Locate the cell with the specified text and output its [X, Y] center coordinate. 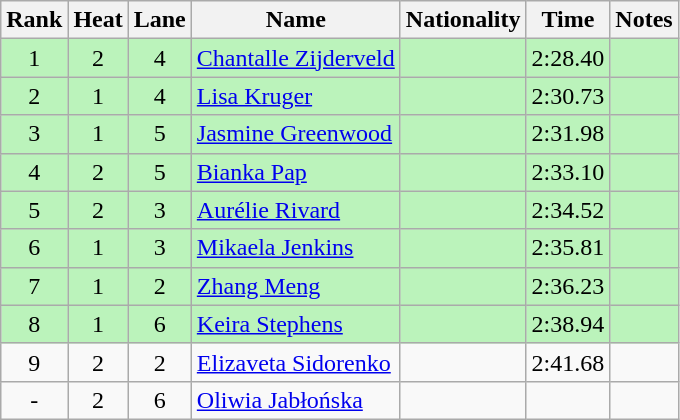
- [34, 400]
7 [34, 286]
Time [568, 20]
Jasmine Greenwood [296, 134]
2:38.94 [568, 324]
Aurélie Rivard [296, 210]
Heat [98, 20]
Name [296, 20]
Keira Stephens [296, 324]
Nationality [463, 20]
Notes [644, 20]
Elizaveta Sidorenko [296, 362]
2:28.40 [568, 58]
Mikaela Jenkins [296, 248]
Zhang Meng [296, 286]
2:33.10 [568, 172]
2:41.68 [568, 362]
2:36.23 [568, 286]
8 [34, 324]
Lisa Kruger [296, 96]
Rank [34, 20]
Lane [160, 20]
2:34.52 [568, 210]
2:30.73 [568, 96]
2:35.81 [568, 248]
Bianka Pap [296, 172]
2:31.98 [568, 134]
Oliwia Jabłońska [296, 400]
9 [34, 362]
Chantalle Zijderveld [296, 58]
